Extract the (X, Y) coordinate from the center of the cell holding the provided text.  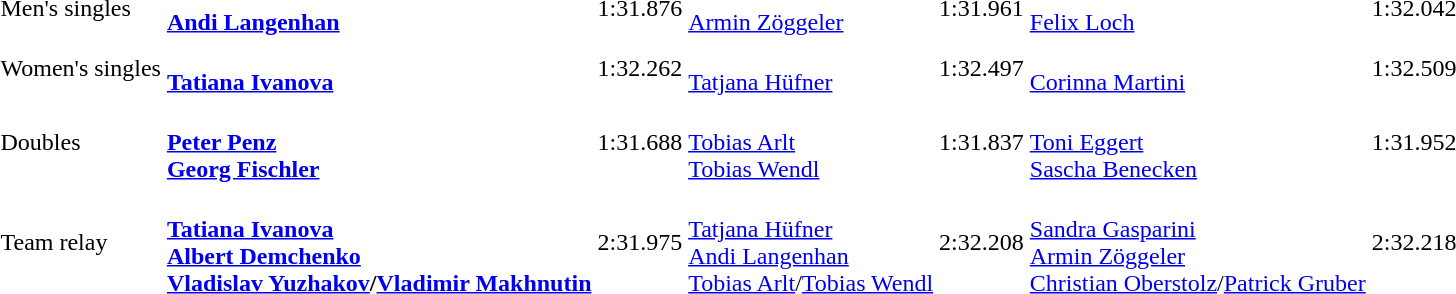
Corinna Martini (1198, 68)
Tatiana Ivanova (379, 68)
1:32.497 (982, 68)
1:31.688 (640, 142)
Tobias ArltTobias Wendl (811, 142)
Tatjana Hüfner (811, 68)
Peter PenzGeorg Fischler (379, 142)
Toni EggertSascha Benecken (1198, 142)
1:31.837 (982, 142)
1:32.262 (640, 68)
